Find where the given text appears and provide that cell's center as [X, Y] coordinate. 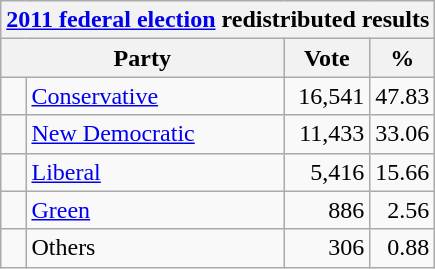
886 [327, 210]
New Democratic [155, 134]
47.83 [402, 96]
Others [155, 248]
2011 federal election redistributed results [218, 20]
Conservative [155, 96]
% [402, 58]
11,433 [327, 134]
Liberal [155, 172]
15.66 [402, 172]
33.06 [402, 134]
5,416 [327, 172]
0.88 [402, 248]
Vote [327, 58]
2.56 [402, 210]
Party [142, 58]
306 [327, 248]
16,541 [327, 96]
Green [155, 210]
